Provide the (x, y) coordinate of the cell's center where the given text is located.  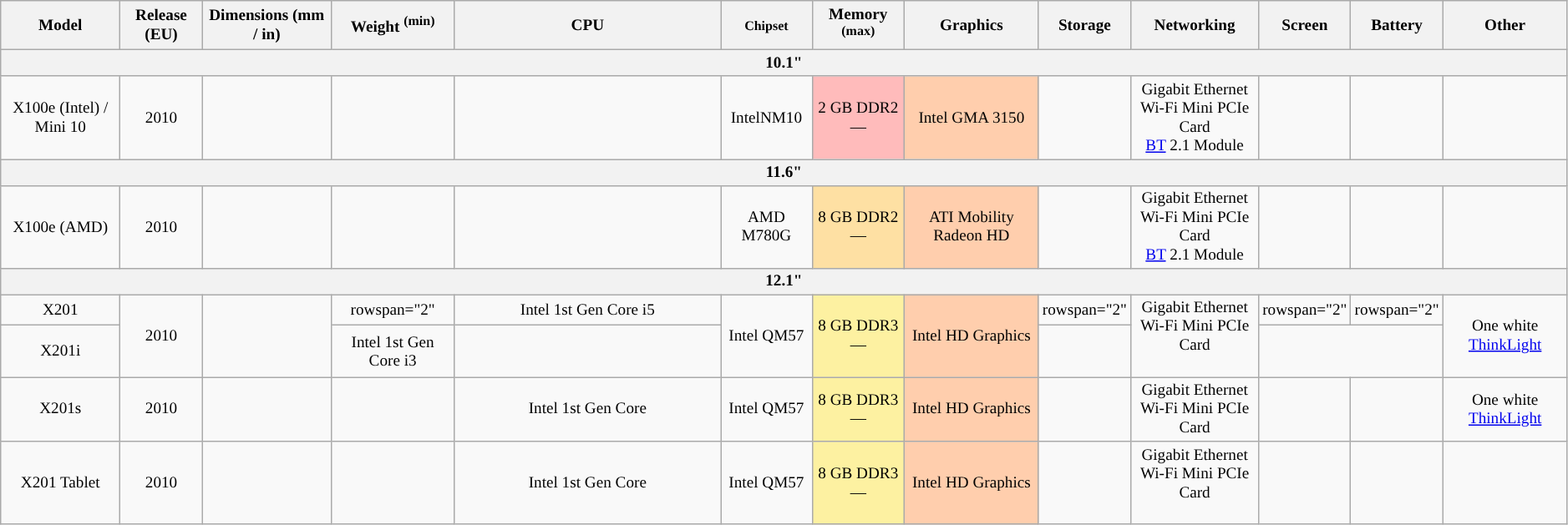
Networking (1195, 25)
Graphics (971, 25)
Intel 1st Gen Core i3 (393, 351)
Screen (1305, 25)
Weight (min) (393, 25)
CPU (588, 25)
Dimensions (mm / in) (266, 25)
Release (EU) (161, 25)
10.1" (784, 63)
X201 Tablet (60, 482)
Intel 1st Gen Core i5 (588, 310)
AMD M780G (767, 227)
X201s (60, 409)
Other (1505, 25)
IntelNM10 (767, 117)
Storage (1084, 25)
Battery (1397, 25)
X201 (60, 310)
Model (60, 25)
X100e (AMD) (60, 227)
11.6" (784, 172)
Memory (max) (858, 25)
Intel GMA 3150 (971, 117)
Chipset (767, 25)
8 GB DDR2 — (858, 227)
ATI Mobility Radeon HD (971, 227)
X201i (60, 351)
2 GB DDR2 — (858, 117)
X100e (Intel) / Mini 10 (60, 117)
12.1" (784, 281)
